Identify which cell holds the provided text, then report its (X, Y) central coordinate. 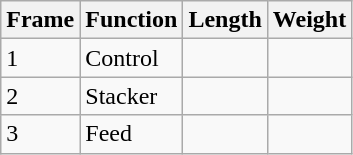
Stacker (132, 96)
Control (132, 58)
Function (132, 20)
Feed (132, 134)
Frame (40, 20)
Weight (309, 20)
2 (40, 96)
1 (40, 58)
Length (225, 20)
3 (40, 134)
